Return [x, y] of the center of cell containing provided text 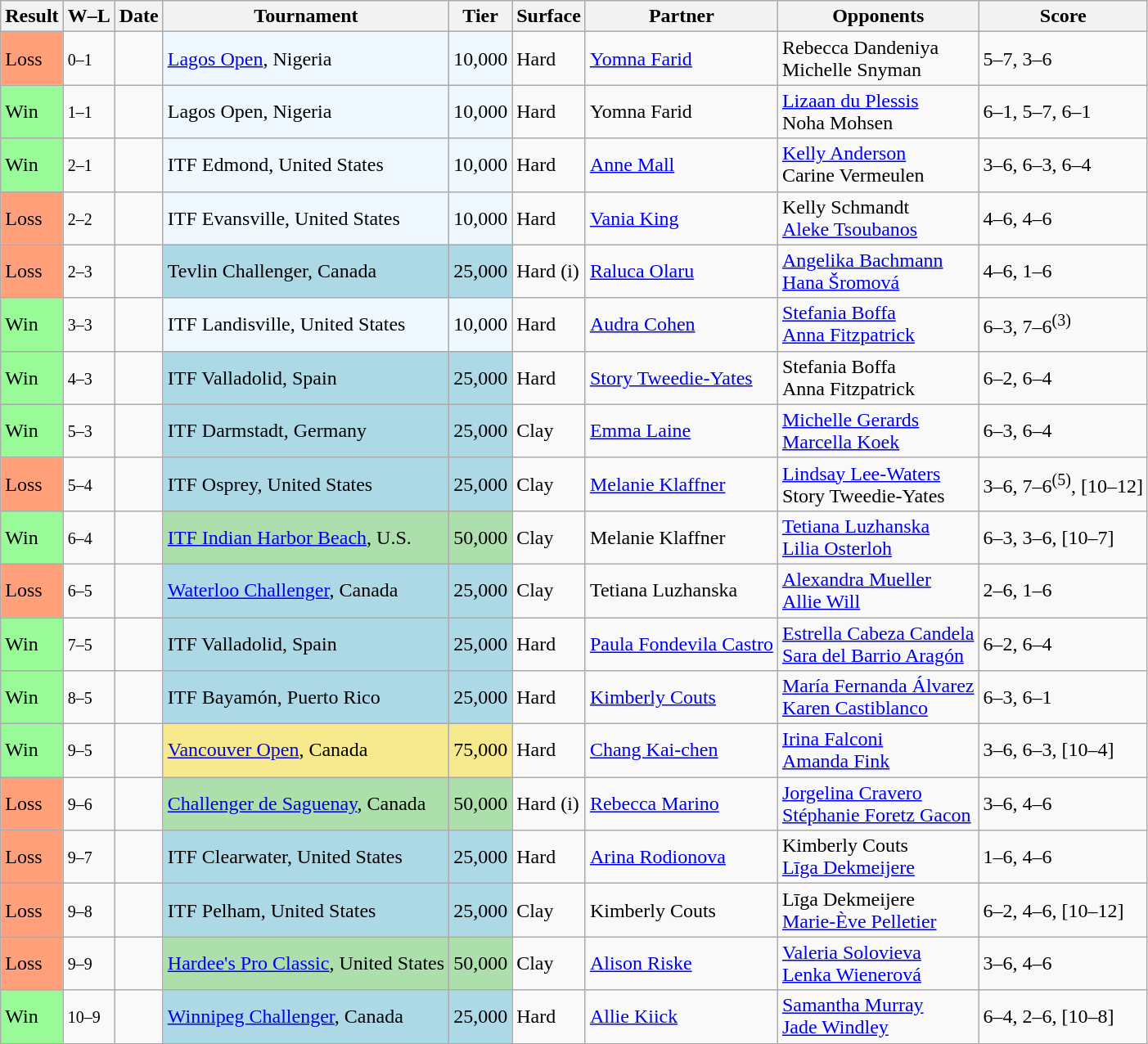
Result [32, 16]
Audra Cohen [681, 324]
Paula Fondevila Castro [681, 643]
ITF Landisville, United States [306, 324]
Partner [681, 16]
Tier [481, 16]
6–2, 4–6, [10–12] [1063, 910]
Tevlin Challenger, Canada [306, 272]
4–6, 4–6 [1063, 218]
ITF Pelham, United States [306, 910]
Rebecca Marino [681, 803]
Valeria Solovieva Lenka Wienerová [878, 964]
Alison Riske [681, 964]
Score [1063, 16]
María Fernanda Álvarez Karen Castiblanco [878, 697]
6–1, 5–7, 6–1 [1063, 111]
1–6, 4–6 [1063, 857]
1–1 [88, 111]
ITF Evansville, United States [306, 218]
Tetiana Luzhanska Lilia Osterloh [878, 537]
6–3, 3–6, [10–7] [1063, 537]
Arina Rodionova [681, 857]
6–3, 7–6(3) [1063, 324]
Tournament [306, 16]
Date [139, 16]
Anne Mall [681, 165]
ITF Bayamón, Puerto Rico [306, 697]
2–6, 1–6 [1063, 591]
3–6, 6–3, [10–4] [1063, 751]
6–4 [88, 537]
Lizaan du Plessis Noha Mohsen [878, 111]
75,000 [481, 751]
10–9 [88, 1016]
3–6, 7–6(5), [10–12] [1063, 484]
9–5 [88, 751]
Alexandra Mueller Allie Will [878, 591]
Rebecca Dandeniya Michelle Snyman [878, 59]
Waterloo Challenger, Canada [306, 591]
Kimberly Couts Līga Dekmeijere [878, 857]
ITF Clearwater, United States [306, 857]
5–3 [88, 430]
4–3 [88, 378]
2–2 [88, 218]
7–5 [88, 643]
6–5 [88, 591]
Allie Kiick [681, 1016]
9–6 [88, 803]
2–3 [88, 272]
Story Tweedie-Yates [681, 378]
ITF Edmond, United States [306, 165]
Opponents [878, 16]
Angelika Bachmann Hana Šromová [878, 272]
5–4 [88, 484]
ITF Osprey, United States [306, 484]
9–8 [88, 910]
Tetiana Luzhanska [681, 591]
6–4, 2–6, [10–8] [1063, 1016]
5–7, 3–6 [1063, 59]
Kelly Anderson Carine Vermeulen [878, 165]
Challenger de Saguenay, Canada [306, 803]
3–3 [88, 324]
9–7 [88, 857]
ITF Darmstadt, Germany [306, 430]
ITF Indian Harbor Beach, U.S. [306, 537]
6–3, 6–4 [1063, 430]
6–3, 6–1 [1063, 697]
9–9 [88, 964]
W–L [88, 16]
2–1 [88, 165]
Irina Falconi Amanda Fink [878, 751]
Estrella Cabeza Candela Sara del Barrio Aragón [878, 643]
Surface [549, 16]
Vania King [681, 218]
Winnipeg Challenger, Canada [306, 1016]
8–5 [88, 697]
Lindsay Lee-Waters Story Tweedie-Yates [878, 484]
Jorgelina Cravero Stéphanie Foretz Gacon [878, 803]
4–6, 1–6 [1063, 272]
Vancouver Open, Canada [306, 751]
Chang Kai-chen [681, 751]
Emma Laine [681, 430]
Raluca Olaru [681, 272]
Līga Dekmeijere Marie-Ève Pelletier [878, 910]
Michelle Gerards Marcella Koek [878, 430]
3–6, 6–3, 6–4 [1063, 165]
Hardee's Pro Classic, United States [306, 964]
Kelly Schmandt Aleke Tsoubanos [878, 218]
0–1 [88, 59]
Samantha Murray Jade Windley [878, 1016]
